Detect which cell encompasses the target text, then output its [x, y] center coordinate. 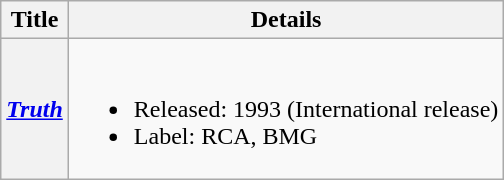
Released: 1993 (International release)Label: RCA, BMG [286, 109]
Title [35, 20]
Details [286, 20]
Truth [35, 109]
